Capture the cell that displays the provided text and extract its (X, Y) central coordinate. 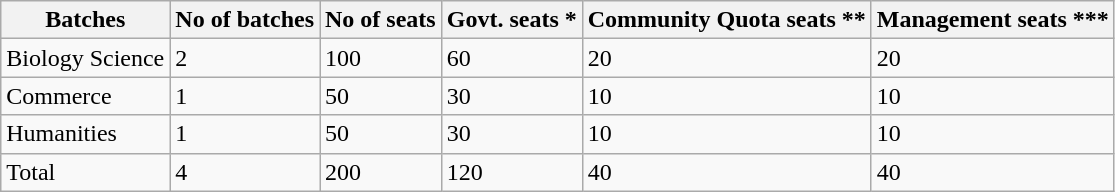
No of batches (245, 20)
Total (86, 172)
Govt. seats * (512, 20)
200 (381, 172)
60 (512, 58)
No of seats (381, 20)
Management seats *** (992, 20)
100 (381, 58)
Humanities (86, 134)
2 (245, 58)
Batches (86, 20)
Commerce (86, 96)
120 (512, 172)
Community Quota seats ** (726, 20)
4 (245, 172)
Biology Science (86, 58)
